Identify which cell holds the provided text, then report its [X, Y] central coordinate. 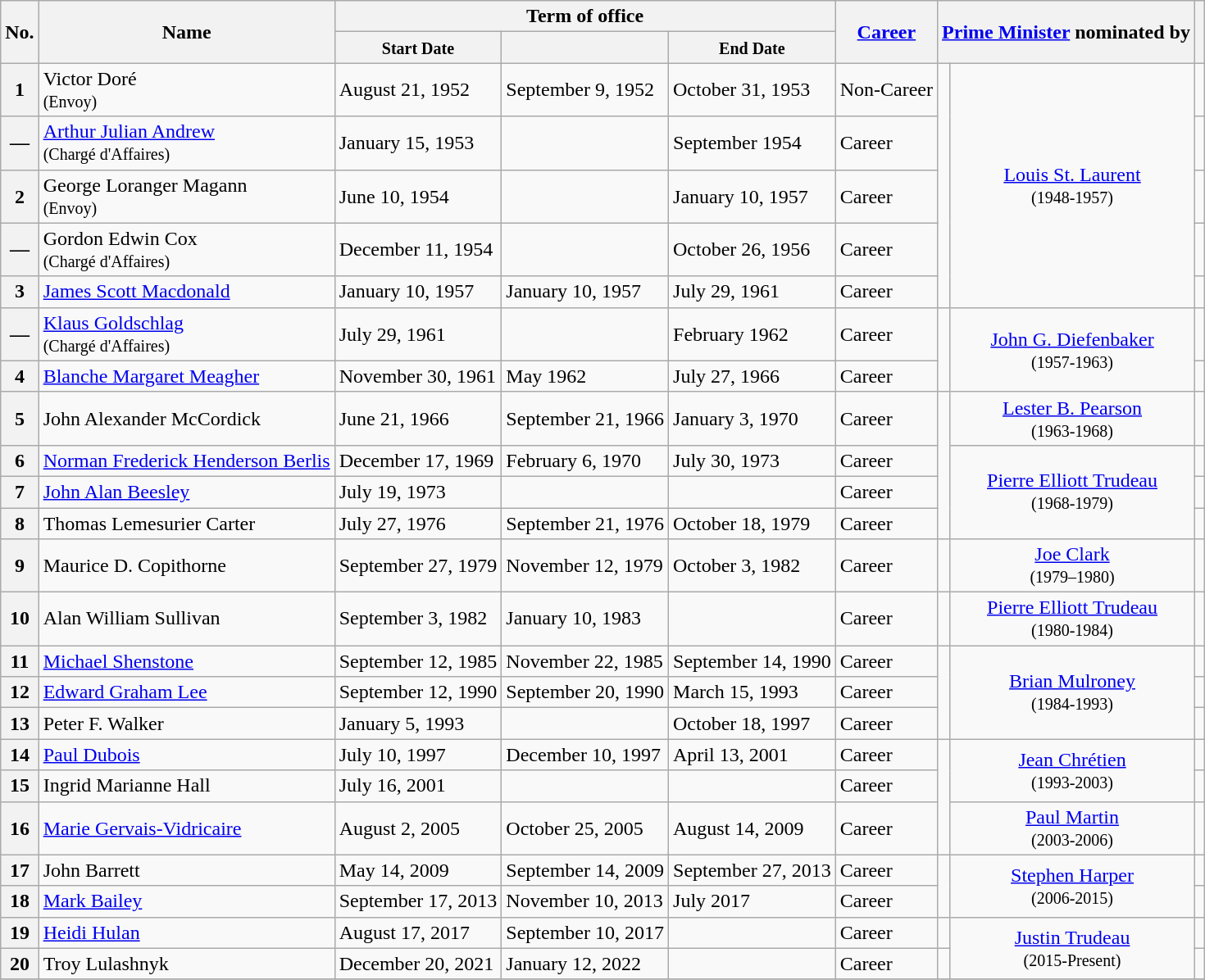
January 3, 1970 [753, 418]
Pierre Elliott Trudeau(1980-1984) [1072, 619]
John Barrett [187, 870]
11 [20, 661]
December 17, 1969 [418, 461]
Edward Graham Lee [187, 692]
Start Date [418, 48]
November 22, 1985 [585, 661]
8 [20, 524]
September 20, 1990 [585, 692]
Victor Doré(Envoy) [187, 90]
September 3, 1982 [418, 619]
19 [20, 932]
September 21, 1976 [585, 524]
4 [20, 376]
October 25, 2005 [585, 828]
June 21, 1966 [418, 418]
1 [20, 90]
Klaus Goldschlag(Chargé d'Affaires) [187, 334]
Joe Clark(1979–1980) [1072, 565]
Brian Mulroney(1984-1993) [1072, 692]
10 [20, 619]
October 26, 1956 [753, 249]
July 30, 1973 [753, 461]
Non-Career [886, 90]
July 2017 [753, 901]
20 [20, 964]
August 17, 2017 [418, 932]
3 [20, 292]
Lester B. Pearson(1963-1968) [1072, 418]
September 12, 1990 [418, 692]
John G. Diefenbaker(1957-1963) [1072, 349]
Troy Lulashnyk [187, 964]
July 16, 2001 [418, 786]
October 18, 1997 [753, 724]
September 17, 2013 [418, 901]
September 1954 [753, 143]
September 10, 2017 [585, 932]
January 15, 1953 [418, 143]
June 10, 1954 [418, 197]
End Date [753, 48]
George Loranger Magann(Envoy) [187, 197]
Maurice D. Copithorne [187, 565]
12 [20, 692]
January 5, 1993 [418, 724]
May 14, 2009 [418, 870]
13 [20, 724]
July 19, 1973 [418, 492]
September 21, 1966 [585, 418]
November 12, 1979 [585, 565]
May 1962 [585, 376]
August 21, 1952 [418, 90]
July 10, 1997 [418, 755]
No. [20, 32]
Thomas Lemesurier Carter [187, 524]
December 10, 1997 [585, 755]
James Scott Macdonald [187, 292]
John Alexander McCordick [187, 418]
17 [20, 870]
Pierre Elliott Trudeau(1968-1979) [1072, 492]
Prime Minister nominated by [1066, 32]
14 [20, 755]
Stephen Harper(2006-2015) [1072, 886]
Alan William Sullivan [187, 619]
Ingrid Marianne Hall [187, 786]
February 6, 1970 [585, 461]
Paul Dubois [187, 755]
9 [20, 565]
September 14, 2009 [585, 870]
Blanche Margaret Meagher [187, 376]
January 12, 2022 [585, 964]
November 30, 1961 [418, 376]
Gordon Edwin Cox(Chargé d'Affaires) [187, 249]
6 [20, 461]
Term of office [585, 16]
October 18, 1979 [753, 524]
Norman Frederick Henderson Berlis [187, 461]
February 1962 [753, 334]
Mark Bailey [187, 901]
September 14, 1990 [753, 661]
December 20, 2021 [418, 964]
Marie Gervais-Vidricaire [187, 828]
September 9, 1952 [585, 90]
August 14, 2009 [753, 828]
August 2, 2005 [418, 828]
October 3, 1982 [753, 565]
15 [20, 786]
2 [20, 197]
Name [187, 32]
Louis St. Laurent(1948-1957) [1072, 185]
Jean Chrétien(1993-2003) [1072, 770]
Heidi Hulan [187, 932]
January 10, 1983 [585, 619]
Peter F. Walker [187, 724]
John Alan Beesley [187, 492]
April 13, 2001 [753, 755]
Justin Trudeau(2015-Present) [1072, 948]
Arthur Julian Andrew(Chargé d'Affaires) [187, 143]
5 [20, 418]
July 27, 1976 [418, 524]
October 31, 1953 [753, 90]
7 [20, 492]
July 27, 1966 [753, 376]
18 [20, 901]
November 10, 2013 [585, 901]
December 11, 1954 [418, 249]
September 12, 1985 [418, 661]
16 [20, 828]
September 27, 1979 [418, 565]
September 27, 2013 [753, 870]
Paul Martin(2003-2006) [1072, 828]
Michael Shenstone [187, 661]
March 15, 1993 [753, 692]
